Pinpoint the cell where the given text exists, returning its [X, Y] midpoint coordinate. 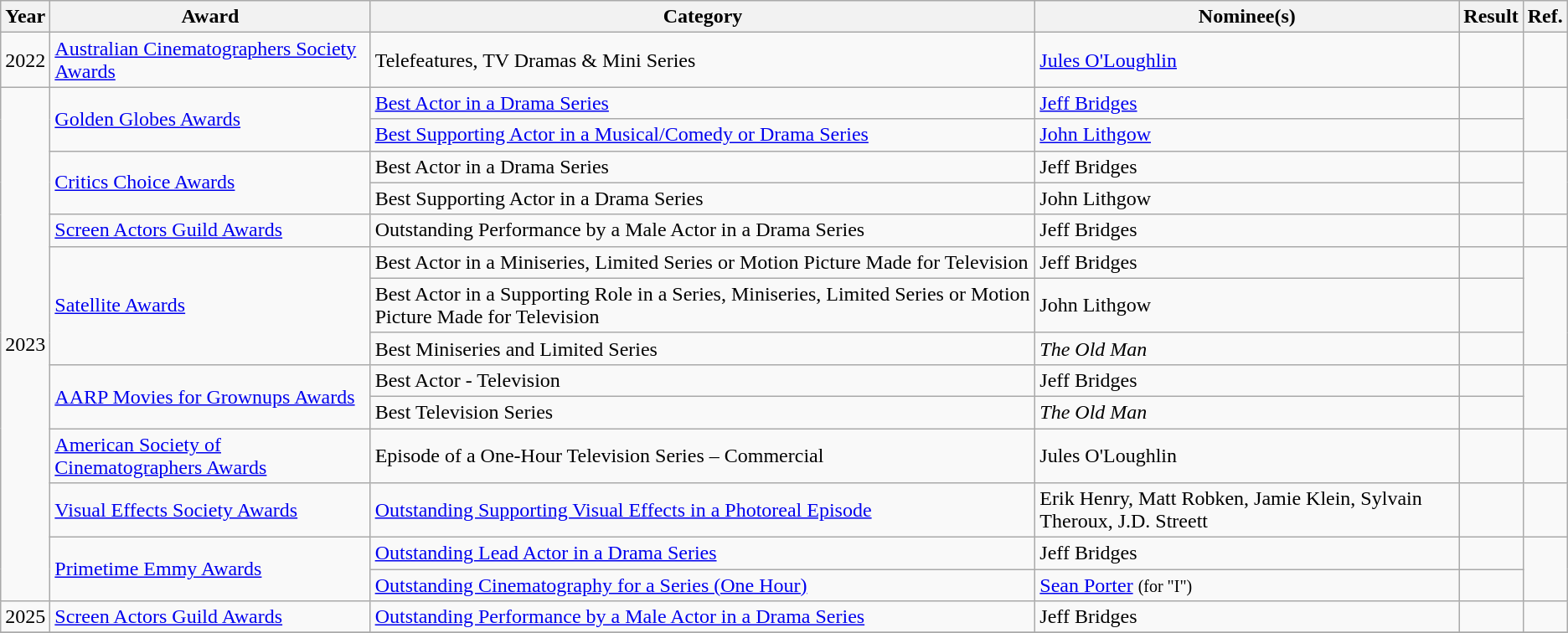
Visual Effects Society Awards [210, 511]
Nominee(s) [1247, 17]
Ref. [1545, 17]
Sean Porter (for "I") [1247, 585]
Australian Cinematographers Society Awards [210, 60]
Result [1491, 17]
Outstanding Supporting Visual Effects in a Photoreal Episode [703, 511]
Best Television Series [703, 412]
Best Supporting Actor in a Drama Series [703, 198]
Best Actor - Television [703, 380]
Best Miniseries and Limited Series [703, 348]
American Society of Cinematographers Awards [210, 455]
Outstanding Lead Actor in a Drama Series [703, 553]
Primetime Emmy Awards [210, 569]
AARP Movies for Grownups Awards [210, 396]
Outstanding Cinematography for a Series (One Hour) [703, 585]
Golden Globes Awards [210, 119]
Year [25, 17]
2022 [25, 60]
2025 [25, 617]
Category [703, 17]
Best Actor in a Miniseries, Limited Series or Motion Picture Made for Television [703, 262]
Satellite Awards [210, 305]
Award [210, 17]
Erik Henry, Matt Robken, Jamie Klein, Sylvain Theroux, J.D. Streett [1247, 511]
Best Supporting Actor in a Musical/Comedy or Drama Series [703, 135]
Best Actor in a Supporting Role in a Series, Miniseries, Limited Series or Motion Picture Made for Television [703, 305]
Critics Choice Awards [210, 183]
2023 [25, 344]
Telefeatures, TV Dramas & Mini Series [703, 60]
Episode of a One-Hour Television Series – Commercial [703, 455]
